Locate the cell with the specified text and output its (X, Y) center coordinate. 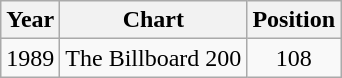
1989 (30, 58)
The Billboard 200 (154, 58)
108 (294, 58)
Position (294, 20)
Chart (154, 20)
Year (30, 20)
